Scan for the cell matching the given text and deliver its [x, y] coordinate at center. 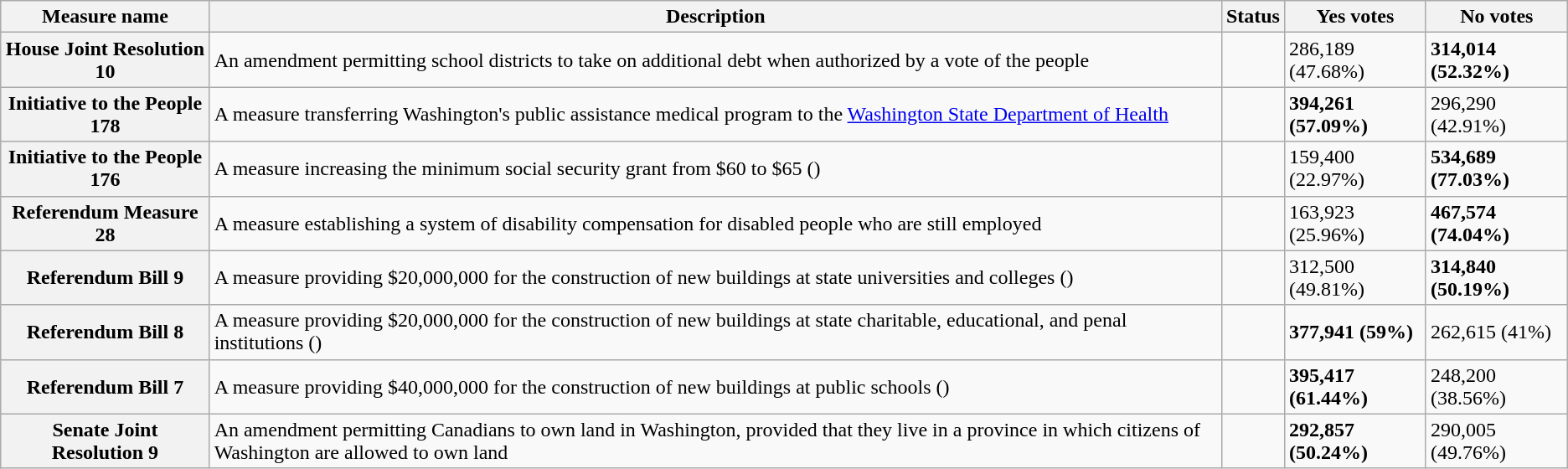
A measure establishing a system of disability compensation for disabled people who are still employed [715, 223]
286,189 (47.68%) [1355, 60]
394,261 (57.09%) [1355, 114]
292,857 (50.24%) [1355, 441]
Referendum Bill 9 [106, 278]
Referendum Bill 7 [106, 387]
A measure providing $20,000,000 for the construction of new buildings at state charitable, educational, and penal institutions () [715, 332]
395,417 (61.44%) [1355, 387]
262,615 (41%) [1496, 332]
An amendment permitting school districts to take on additional debt when authorized by a vote of the people [715, 60]
Status [1253, 17]
Senate Joint Resolution 9 [106, 441]
314,840 (50.19%) [1496, 278]
A measure transferring Washington's public assistance medical program to the Washington State Department of Health [715, 114]
248,200 (38.56%) [1496, 387]
A measure increasing the minimum social security grant from $60 to $65 () [715, 169]
A measure providing $20,000,000 for the construction of new buildings at state universities and colleges () [715, 278]
No votes [1496, 17]
Measure name [106, 17]
Initiative to the People 178 [106, 114]
290,005 (49.76%) [1496, 441]
163,923 (25.96%) [1355, 223]
House Joint Resolution 10 [106, 60]
A measure providing $40,000,000 for the construction of new buildings at public schools () [715, 387]
314,014 (52.32%) [1496, 60]
Referendum Bill 8 [106, 332]
312,500 (49.81%) [1355, 278]
159,400 (22.97%) [1355, 169]
Initiative to the People 176 [106, 169]
Description [715, 17]
296,290 (42.91%) [1496, 114]
377,941 (59%) [1355, 332]
467,574 (74.04%) [1496, 223]
Yes votes [1355, 17]
534,689 (77.03%) [1496, 169]
Referendum Measure 28 [106, 223]
